Extract the (x, y) coordinate from the center of the cell holding the provided text.  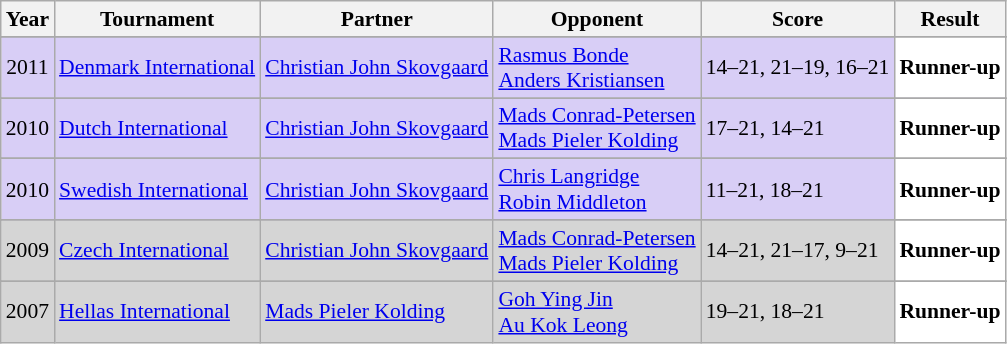
19–21, 18–21 (798, 312)
Tournament (157, 19)
Dutch International (157, 128)
Year (28, 19)
2007 (28, 312)
Chris Langridge Robin Middleton (596, 190)
Hellas International (157, 312)
2009 (28, 250)
Score (798, 19)
Swedish International (157, 190)
Rasmus Bonde Anders Kristiansen (596, 68)
2011 (28, 68)
14–21, 21–19, 16–21 (798, 68)
14–21, 21–17, 9–21 (798, 250)
Partner (376, 19)
Goh Ying Jin Au Kok Leong (596, 312)
11–21, 18–21 (798, 190)
Mads Pieler Kolding (376, 312)
Opponent (596, 19)
Result (950, 19)
17–21, 14–21 (798, 128)
Czech International (157, 250)
Denmark International (157, 68)
